Return [X, Y] of the center of cell containing provided text 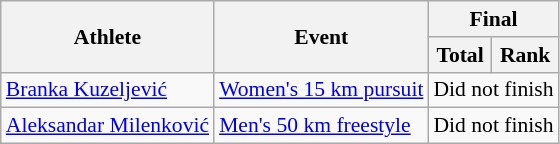
Branka Kuzeljević [108, 90]
Event [321, 36]
Athlete [108, 36]
Total [460, 55]
Final [493, 19]
Women's 15 km pursuit [321, 90]
Aleksandar Milenković [108, 126]
Rank [526, 55]
Men's 50 km freestyle [321, 126]
